Capture the cell that displays the provided text and extract its (x, y) central coordinate. 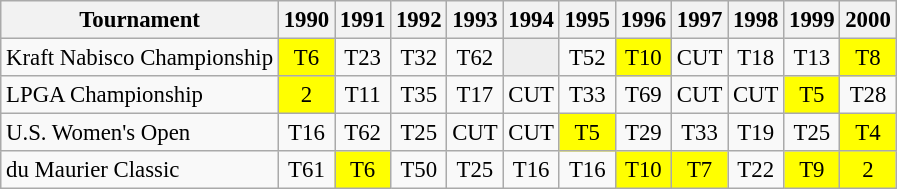
1991 (363, 20)
T69 (643, 95)
1992 (419, 20)
T18 (756, 58)
T7 (699, 170)
LPGA Championship (140, 95)
2000 (868, 20)
Kraft Nabisco Championship (140, 58)
T29 (643, 133)
1996 (643, 20)
T61 (306, 170)
T11 (363, 95)
1997 (699, 20)
U.S. Women's Open (140, 133)
Tournament (140, 20)
T35 (419, 95)
T28 (868, 95)
T17 (475, 95)
1995 (587, 20)
T19 (756, 133)
T8 (868, 58)
T13 (812, 58)
du Maurier Classic (140, 170)
T52 (587, 58)
1994 (531, 20)
T22 (756, 170)
1993 (475, 20)
T9 (812, 170)
1999 (812, 20)
1998 (756, 20)
T4 (868, 133)
T32 (419, 58)
T23 (363, 58)
1990 (306, 20)
T50 (419, 170)
